For the text-containing cell, return its midpoint in (X, Y) coordinate format. 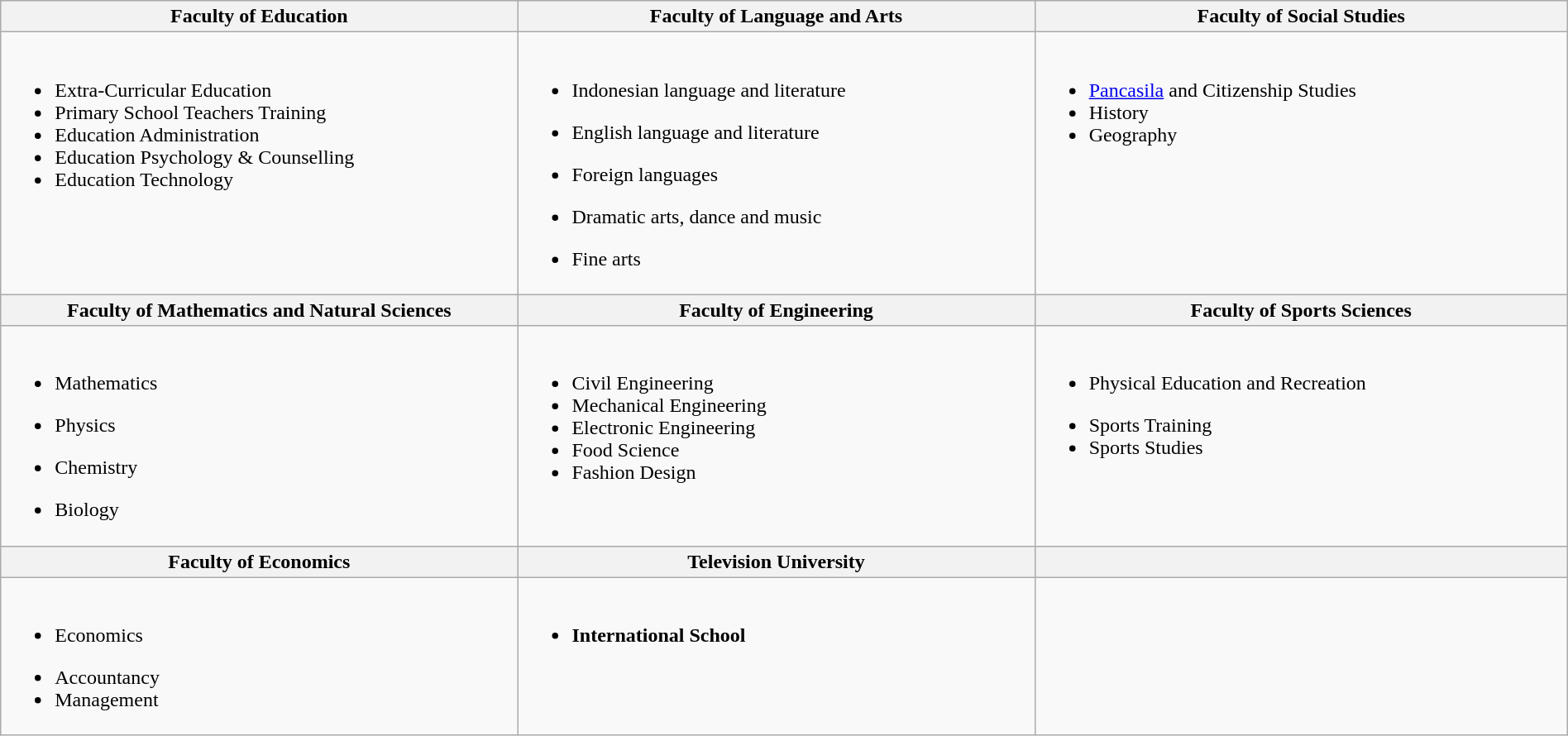
Faculty of Economics (260, 562)
Faculty of Language and Arts (776, 17)
Faculty of Engineering (776, 310)
Physical Education and RecreationSports TrainingSports Studies (1301, 436)
Faculty of Sports Sciences (1301, 310)
Faculty of Social Studies (1301, 17)
International School (776, 657)
MathematicsPhysicsChemistryBiology (260, 436)
Faculty of Education (260, 17)
Television University (776, 562)
Pancasila and Citizenship StudiesHistoryGeography (1301, 164)
Extra-Curricular EducationPrimary School Teachers TrainingEducation AdministrationEducation Psychology & CounsellingEducation Technology (260, 164)
EconomicsAccountancyManagement (260, 657)
Civil EngineeringMechanical EngineeringElectronic EngineeringFood ScienceFashion Design (776, 436)
Faculty of Mathematics and Natural Sciences (260, 310)
Indonesian language and literatureEnglish language and literatureForeign languagesDramatic arts, dance and musicFine arts (776, 164)
